Find where the given text appears and provide that cell's center as (X, Y) coordinate. 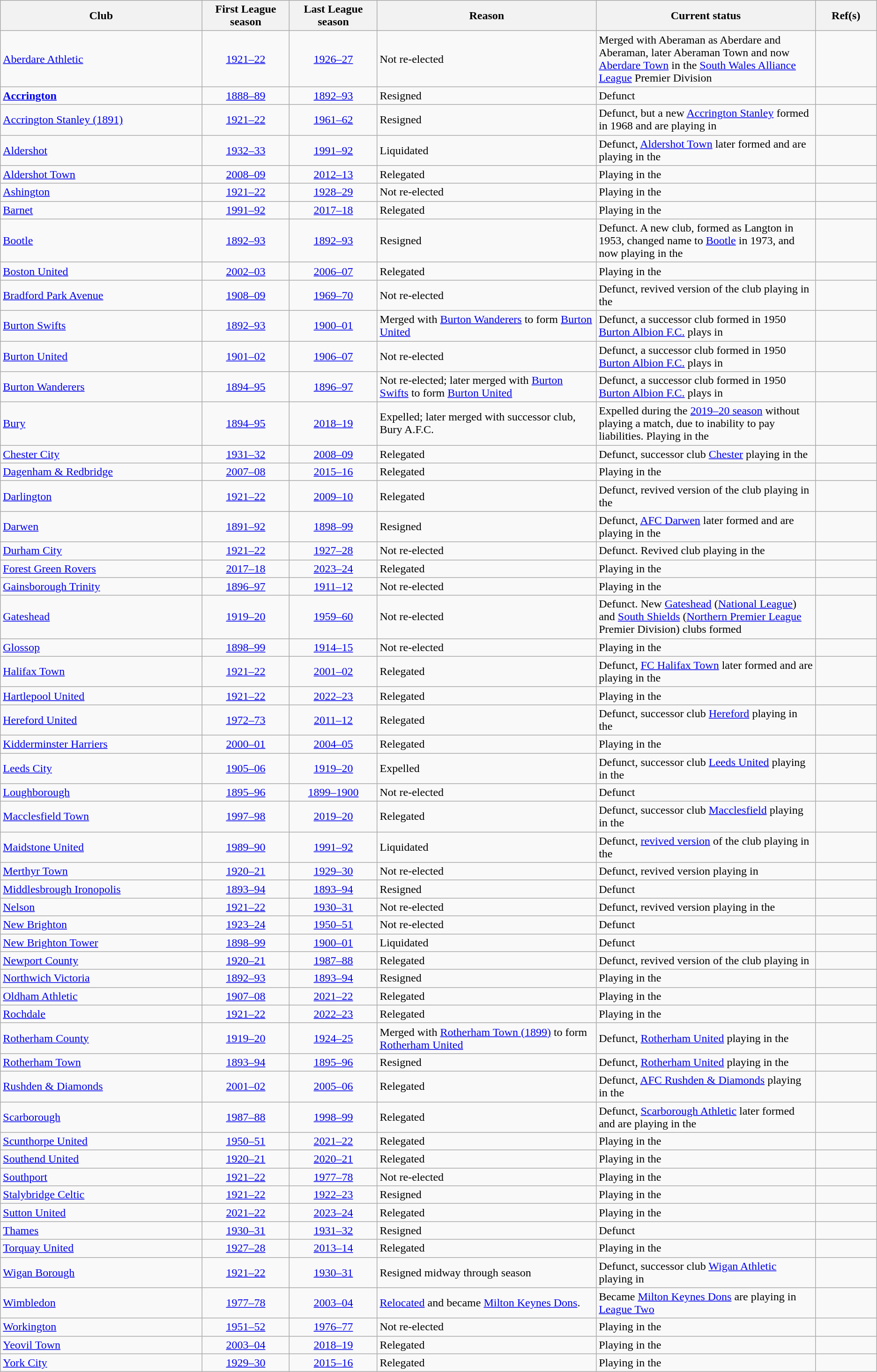
Scarborough (101, 1117)
Merged with Aberaman as Aberdare and Aberaman, later Aberaman Town and now Aberdare Town in the South Wales Alliance League Premier Division (706, 59)
Aberdare Athletic (101, 59)
Relocated and became Milton Keynes Dons. (487, 1303)
Ref(s) (846, 16)
Defunct, revived version of the club playing in (706, 960)
Defunct, successor club Macclesfield playing in the (706, 817)
New Brighton Tower (101, 943)
2007–08 (245, 472)
Expelled; later merged with successor club, Bury A.F.C. (487, 424)
1923–24 (245, 925)
Defunct. New Gateshead (National League) and South Shields (Northern Premier League Premier Division) clubs formed (706, 617)
Last Leagueseason (334, 16)
Defunct, successor club Leeds United playing in the (706, 768)
Torquay United (101, 1248)
Not re-elected; later merged with Burton Swifts to form Burton United (487, 387)
Chester City (101, 454)
Rochdale (101, 1014)
1907–08 (245, 996)
Durham City (101, 551)
1976–77 (334, 1327)
Accrington (101, 96)
Club (101, 16)
2006–07 (334, 271)
Defunct, successor club Wigan Athletic playing in (706, 1272)
Sutton United (101, 1213)
Southend United (101, 1159)
Rushden & Diamonds (101, 1087)
Merthyr Town (101, 871)
Defunct, Scarborough Athletic later formed and are playing in the (706, 1117)
Burton Wanderers (101, 387)
First Leagueseason (245, 16)
1899–1900 (334, 793)
1969–70 (334, 295)
Kidderminster Harriers (101, 744)
2000–01 (245, 744)
Hartlepool United (101, 696)
1989–90 (245, 847)
Bootle (101, 240)
Oldham Athletic (101, 996)
Middlesbrough Ironopolis (101, 889)
Leeds City (101, 768)
2002–03 (245, 271)
Gateshead (101, 617)
Forest Green Rovers (101, 569)
2012–13 (334, 174)
1922–23 (334, 1195)
Defunct, AFC Rushden & Diamonds playing in the (706, 1087)
1998–99 (334, 1117)
1891–92 (245, 527)
Defunct, AFC Darwen later formed and are playing in the (706, 527)
Burton United (101, 356)
Workington (101, 1327)
1908–09 (245, 295)
Stalybridge Celtic (101, 1195)
Bury (101, 424)
Merged with Burton Wanderers to form Burton United (487, 325)
Defunct, Aldershot Town later formed and are playing in the (706, 150)
1959–60 (334, 617)
1926–27 (334, 59)
Aldershot Town (101, 174)
Rotherham County (101, 1038)
Thames (101, 1230)
1888–89 (245, 96)
Maidstone United (101, 847)
1906–07 (334, 356)
1951–52 (245, 1327)
Defunct, successor club Hereford playing in the (706, 720)
Northwich Victoria (101, 978)
2019–20 (334, 817)
York City (101, 1363)
Resigned midway through season (487, 1272)
2009–10 (334, 496)
1914–15 (334, 647)
Defunct, but a new Accrington Stanley formed in 1968 and are playing in (706, 120)
Wigan Borough (101, 1272)
Southport (101, 1177)
Loughborough (101, 793)
Defunct, revived version playing in the (706, 907)
Reason (487, 16)
1961–62 (334, 120)
New Brighton (101, 925)
Gainsborough Trinity (101, 586)
Bradford Park Avenue (101, 295)
Hereford United (101, 720)
Became Milton Keynes Dons are playing in League Two (706, 1303)
Aldershot (101, 150)
Nelson (101, 907)
Wimbledon (101, 1303)
2005–06 (334, 1087)
Darwen (101, 527)
1932–33 (245, 150)
Darlington (101, 496)
Halifax Town (101, 671)
Boston United (101, 271)
1997–98 (245, 817)
2004–05 (334, 744)
Expelled (487, 768)
Defunct. A new club, formed as Langton in 1953, changed name to Bootle in 1973, and now playing in the (706, 240)
Defunct, FC Halifax Town later formed and are playing in the (706, 671)
Dagenham & Redbridge (101, 472)
1905–06 (245, 768)
2011–12 (334, 720)
Merged with Rotherham Town (1899) to form Rotherham United (487, 1038)
Barnet (101, 210)
Defunct, successor club Chester playing in the (706, 454)
Current status (706, 16)
Scunthorpe United (101, 1141)
1911–12 (334, 586)
2013–14 (334, 1248)
Defunct, revived version playing in (706, 871)
Burton Swifts (101, 325)
1928–29 (334, 192)
1924–25 (334, 1038)
Expelled during the 2019–20 season without playing a match, due to inability to pay liabilities. Playing in the (706, 424)
1901–02 (245, 356)
Ashington (101, 192)
Newport County (101, 960)
Accrington Stanley (1891) (101, 120)
Defunct. Revived club playing in the (706, 551)
2020–21 (334, 1159)
Yeovil Town (101, 1345)
Rotherham Town (101, 1062)
Glossop (101, 647)
Macclesfield Town (101, 817)
1972–73 (245, 720)
